Scan for the cell matching the given text and deliver its (X, Y) coordinate at center. 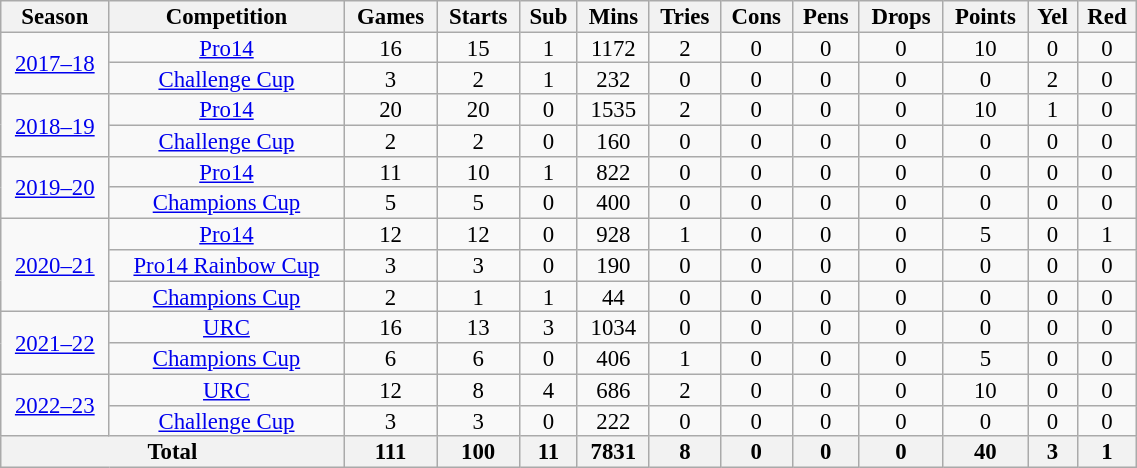
Sub (548, 16)
Points (986, 16)
232 (613, 78)
2017–18 (55, 63)
2021–22 (55, 343)
1172 (613, 48)
111 (390, 452)
190 (613, 266)
15 (478, 48)
Season (55, 16)
1535 (613, 110)
40 (986, 452)
2020–21 (55, 266)
Competition (226, 16)
44 (613, 296)
1034 (613, 328)
13 (478, 328)
Drops (900, 16)
Tries (684, 16)
Total (172, 452)
Pro14 Rainbow Cup (226, 266)
2018–19 (55, 125)
Games (390, 16)
928 (613, 234)
Cons (756, 16)
822 (613, 172)
Starts (478, 16)
Mins (613, 16)
100 (478, 452)
4 (548, 390)
2022–23 (55, 405)
686 (613, 390)
Pens (826, 16)
2019–20 (55, 187)
400 (613, 204)
222 (613, 420)
Yel (1052, 16)
160 (613, 140)
7831 (613, 452)
406 (613, 358)
Red (1107, 16)
